Locate the cell with the specified text and output its [x, y] center coordinate. 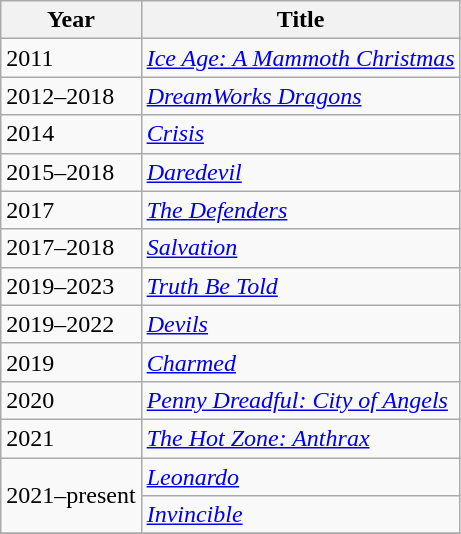
2017 [71, 210]
2019–2022 [71, 324]
2011 [71, 58]
Truth Be Told [300, 286]
2020 [71, 400]
Devils [300, 324]
2021–present [71, 496]
Title [300, 20]
The Hot Zone: Anthrax [300, 438]
Crisis [300, 134]
2017–2018 [71, 248]
Leonardo [300, 477]
2015–2018 [71, 172]
2019–2023 [71, 286]
Invincible [300, 515]
Daredevil [300, 172]
2014 [71, 134]
2021 [71, 438]
Penny Dreadful: City of Angels [300, 400]
Ice Age: A Mammoth Christmas [300, 58]
Charmed [300, 362]
Year [71, 20]
Salvation [300, 248]
2019 [71, 362]
2012–2018 [71, 96]
The Defenders [300, 210]
DreamWorks Dragons [300, 96]
